For the text-containing cell, return its midpoint in (X, Y) coordinate format. 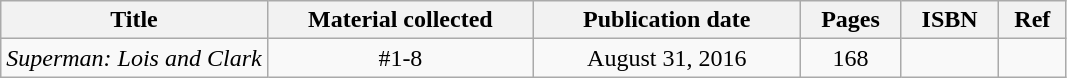
August 31, 2016 (667, 58)
Material collected (400, 20)
168 (850, 58)
ISBN (950, 20)
Superman: Lois and Clark (134, 58)
Publication date (667, 20)
Title (134, 20)
#1-8 (400, 58)
Ref (1032, 20)
Pages (850, 20)
